Locate the cell with the specified text and output its (x, y) center coordinate. 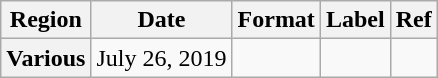
Label (355, 20)
Ref (414, 20)
Various (46, 58)
Date (162, 20)
Format (276, 20)
Region (46, 20)
July 26, 2019 (162, 58)
